Detect which cell encompasses the target text, then output its (X, Y) center coordinate. 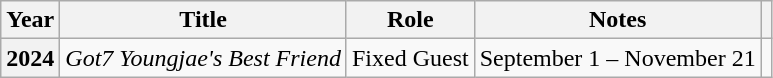
Fixed Guest (410, 58)
Got7 Youngjae's Best Friend (204, 58)
Year (30, 20)
September 1 – November 21 (618, 58)
Title (204, 20)
Role (410, 20)
Notes (618, 20)
2024 (30, 58)
